Detect which cell encompasses the target text, then output its (X, Y) center coordinate. 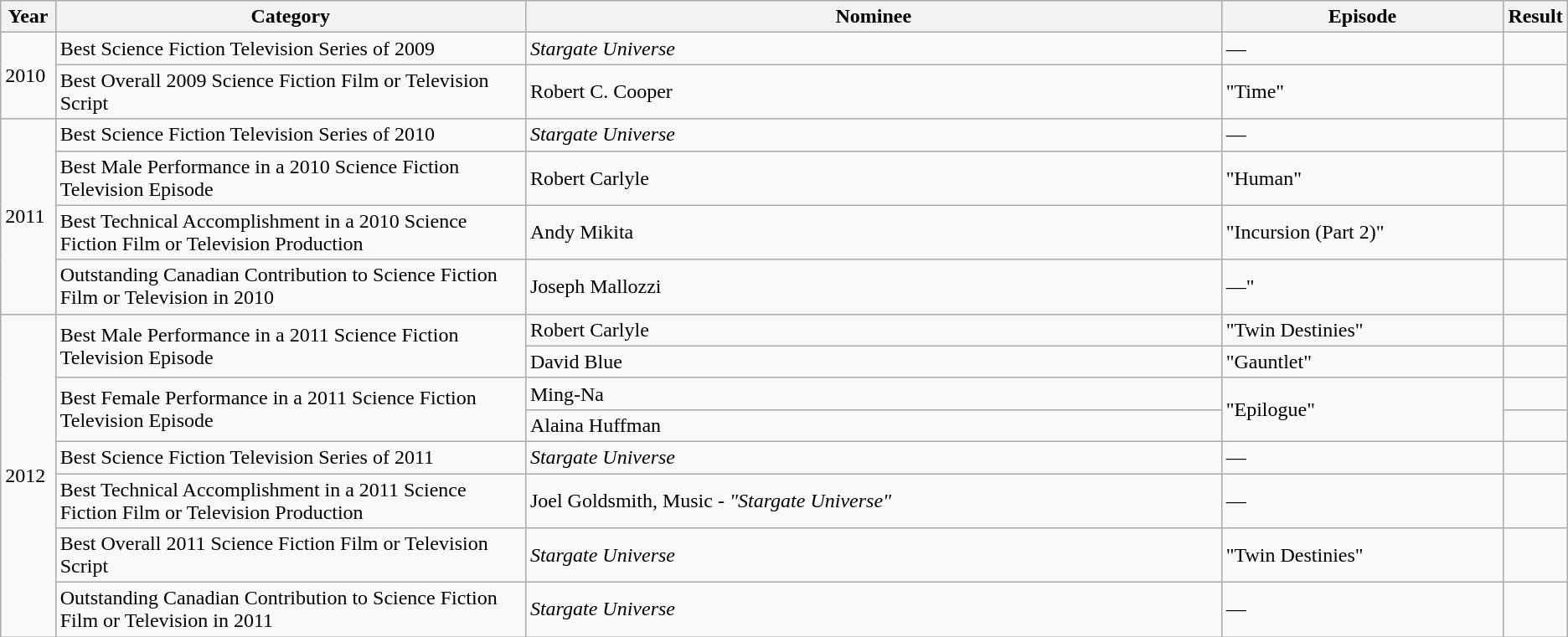
Best Male Performance in a 2010 Science Fiction Television Episode (290, 177)
Alaina Huffman (873, 425)
Best Technical Accomplishment in a 2010 Science Fiction Film or Television Production (290, 233)
2010 (28, 75)
David Blue (873, 362)
Ming-Na (873, 393)
Category (290, 17)
Joel Goldsmith, Music - "Stargate Universe" (873, 501)
Best Overall 2009 Science Fiction Film or Television Script (290, 92)
Best Technical Accomplishment in a 2011 Science Fiction Film or Television Production (290, 501)
Outstanding Canadian Contribution to Science Fiction Film or Television in 2011 (290, 609)
2011 (28, 216)
2012 (28, 475)
Year (28, 17)
Best Science Fiction Television Series of 2011 (290, 457)
Best Male Performance in a 2011 Science Fiction Television Episode (290, 346)
Best Female Performance in a 2011 Science Fiction Television Episode (290, 409)
Best Science Fiction Television Series of 2009 (290, 49)
Andy Mikita (873, 233)
Result (1535, 17)
"Gauntlet" (1362, 362)
Nominee (873, 17)
"Human" (1362, 177)
—" (1362, 286)
Episode (1362, 17)
Best Overall 2011 Science Fiction Film or Television Script (290, 556)
"Incursion (Part 2)" (1362, 233)
Outstanding Canadian Contribution to Science Fiction Film or Television in 2010 (290, 286)
Robert C. Cooper (873, 92)
Joseph Mallozzi (873, 286)
"Time" (1362, 92)
"Epilogue" (1362, 409)
Best Science Fiction Television Series of 2010 (290, 135)
